Scan for the cell matching the given text and deliver its [X, Y] coordinate at center. 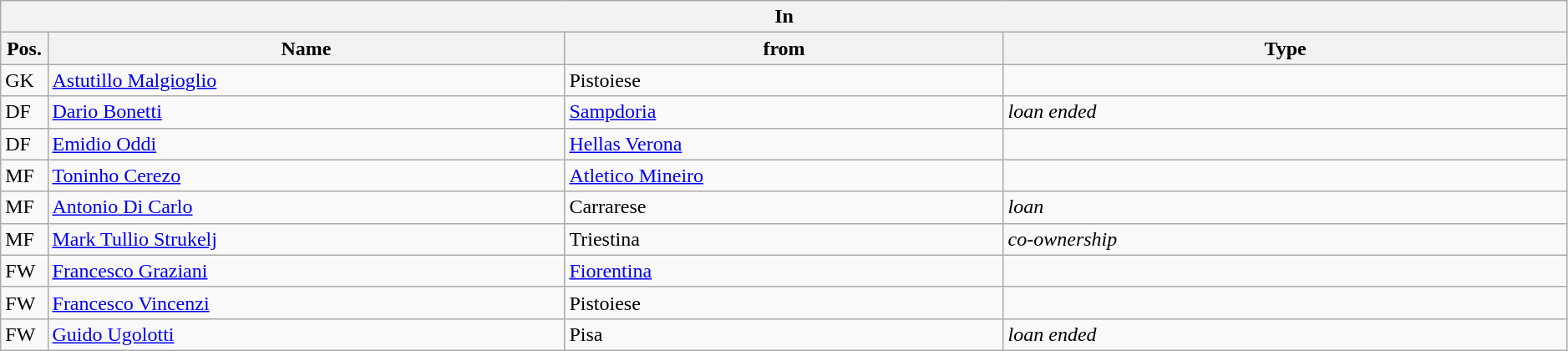
Atletico Mineiro [784, 175]
Pisa [784, 334]
Guido Ugolotti [306, 334]
Mark Tullio Strukelj [306, 239]
GK [24, 80]
Astutillo Malgioglio [306, 80]
Emidio Oddi [306, 144]
Name [306, 48]
Dario Bonetti [306, 112]
Francesco Vincenzi [306, 303]
from [784, 48]
loan [1285, 207]
Triestina [784, 239]
Type [1285, 48]
Carrarese [784, 207]
In [784, 17]
Hellas Verona [784, 144]
Fiorentina [784, 271]
co-ownership [1285, 239]
Toninho Cerezo [306, 175]
Antonio Di Carlo [306, 207]
Sampdoria [784, 112]
Francesco Graziani [306, 271]
Pos. [24, 48]
